From the cell containing the given text, extract its center point as [X, Y] coordinate. 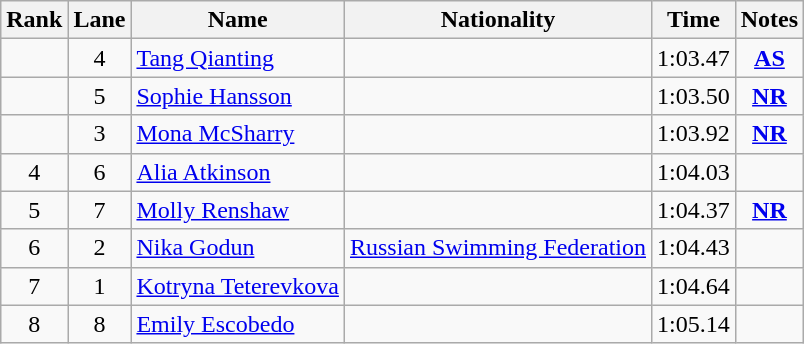
Nika Godun [238, 248]
1:03.92 [694, 134]
1:05.14 [694, 324]
Mona McSharry [238, 134]
Alia Atkinson [238, 172]
Kotryna Teterevkova [238, 286]
1:04.37 [694, 210]
Time [694, 20]
Notes [769, 20]
3 [100, 134]
Russian Swimming Federation [498, 248]
1 [100, 286]
Tang Qianting [238, 58]
1:04.64 [694, 286]
Molly Renshaw [238, 210]
1:03.47 [694, 58]
2 [100, 248]
Sophie Hansson [238, 96]
Emily Escobedo [238, 324]
Lane [100, 20]
1:04.43 [694, 248]
1:04.03 [694, 172]
1:03.50 [694, 96]
Rank [34, 20]
Nationality [498, 20]
Name [238, 20]
AS [769, 58]
